Return [X, Y] of the center of cell containing provided text 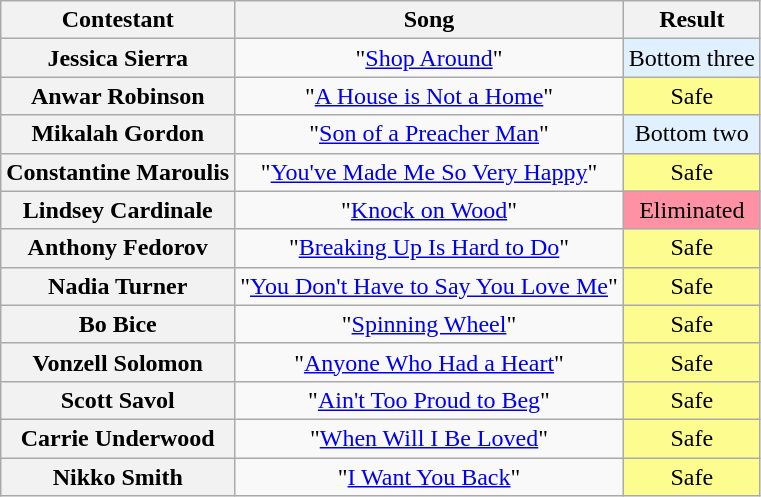
Song [430, 20]
"Anyone Who Had a Heart" [430, 362]
"Breaking Up Is Hard to Do" [430, 248]
Jessica Sierra [118, 58]
Nadia Turner [118, 286]
"Knock on Wood" [430, 210]
Vonzell Solomon [118, 362]
"Son of a Preacher Man" [430, 134]
"A House is Not a Home" [430, 96]
Mikalah Gordon [118, 134]
Contestant [118, 20]
Nikko Smith [118, 477]
Lindsey Cardinale [118, 210]
Constantine Maroulis [118, 172]
Result [692, 20]
"I Want You Back" [430, 477]
Eliminated [692, 210]
"When Will I Be Loved" [430, 438]
Scott Savol [118, 400]
Bottom two [692, 134]
Anwar Robinson [118, 96]
Bo Bice [118, 324]
Carrie Underwood [118, 438]
"You've Made Me So Very Happy" [430, 172]
Anthony Fedorov [118, 248]
"Shop Around" [430, 58]
"Ain't Too Proud to Beg" [430, 400]
"You Don't Have to Say You Love Me" [430, 286]
Bottom three [692, 58]
"Spinning Wheel" [430, 324]
